Scan for the cell matching the given text and deliver its [x, y] coordinate at center. 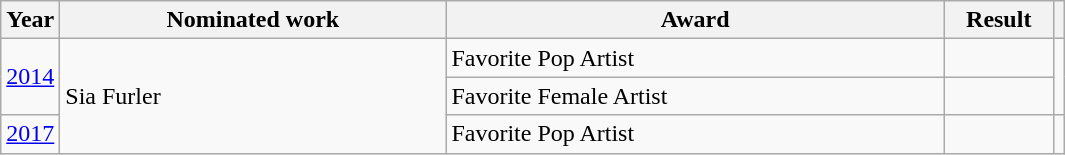
Nominated work [253, 20]
2014 [30, 77]
Award [696, 20]
Result [998, 20]
Year [30, 20]
Sia Furler [253, 96]
2017 [30, 134]
Favorite Female Artist [696, 96]
